Pinpoint the cell where the given text exists, returning its (X, Y) midpoint coordinate. 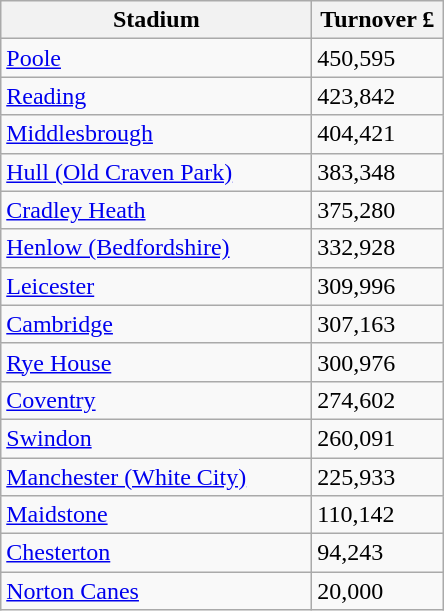
Hull (Old Craven Park) (156, 172)
110,142 (378, 515)
Henlow (Bedfordshire) (156, 248)
20,000 (378, 591)
260,091 (378, 438)
300,976 (378, 362)
332,928 (378, 248)
404,421 (378, 134)
Rye House (156, 362)
375,280 (378, 210)
Leicester (156, 286)
423,842 (378, 96)
Reading (156, 96)
Stadium (156, 20)
Norton Canes (156, 591)
225,933 (378, 477)
Swindon (156, 438)
Poole (156, 58)
Chesterton (156, 553)
Middlesbrough (156, 134)
274,602 (378, 400)
450,595 (378, 58)
307,163 (378, 324)
Turnover £ (378, 20)
Maidstone (156, 515)
309,996 (378, 286)
94,243 (378, 553)
383,348 (378, 172)
Cambridge (156, 324)
Manchester (White City) (156, 477)
Cradley Heath (156, 210)
Coventry (156, 400)
